Find where the given text appears and provide that cell's center as (X, Y) coordinate. 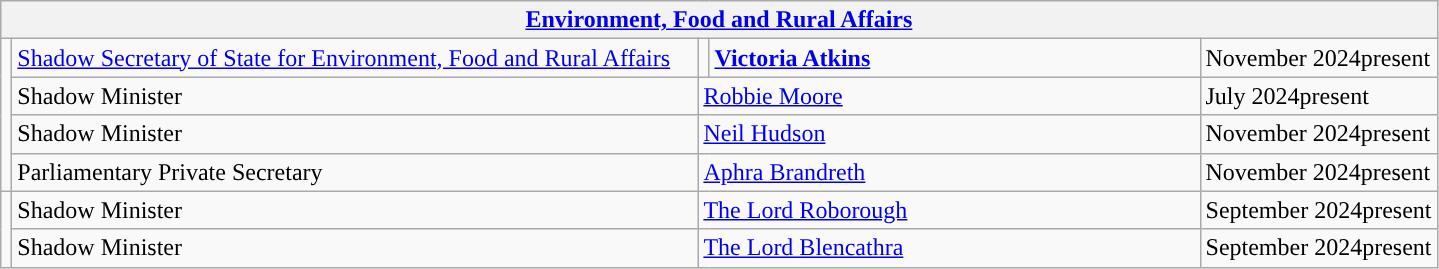
Parliamentary Private Secretary (355, 172)
Aphra Brandreth (949, 172)
The Lord Roborough (949, 210)
Neil Hudson (949, 134)
Robbie Moore (949, 96)
July 2024present (1318, 96)
Victoria Atkins (954, 58)
Environment, Food and Rural Affairs (719, 20)
The Lord Blencathra (949, 248)
Shadow Secretary of State for Environment, Food and Rural Affairs (355, 58)
